Detect which cell encompasses the target text, then output its (X, Y) center coordinate. 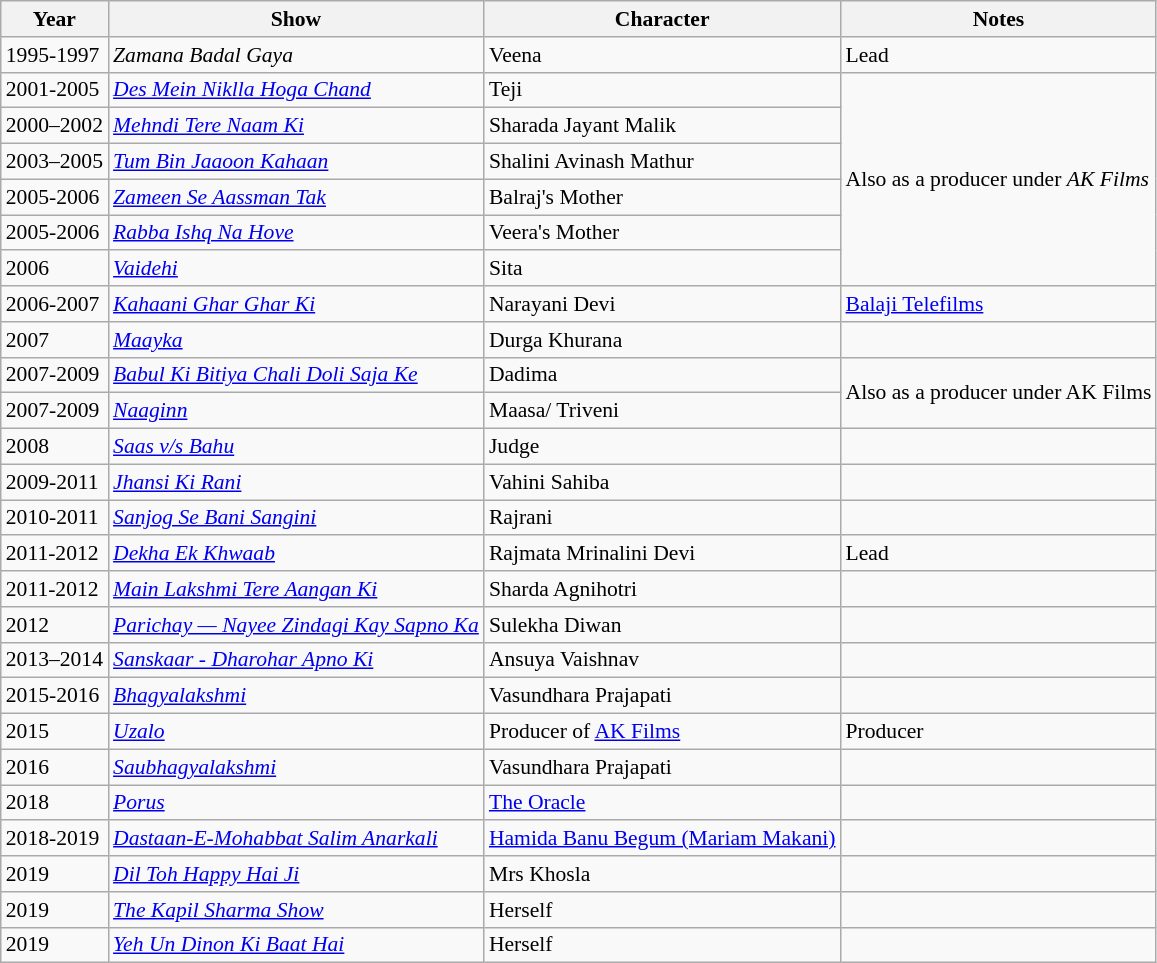
Veena (662, 55)
Sulekha Diwan (662, 625)
Sanjog Se Bani Sangini (296, 518)
Dadima (662, 375)
Balaji Telefilms (999, 304)
Zameen Se Aassman Tak (296, 197)
Mrs Khosla (662, 874)
Producer (999, 732)
Tum Bin Jaaoon Kahaan (296, 162)
Naaginn (296, 411)
2015 (54, 732)
Bhagyalakshmi (296, 696)
Babul Ki Bitiya Chali Doli Saja Ke (296, 375)
2000–2002 (54, 126)
Saubhagyalakshmi (296, 767)
Parichay — Nayee Zindagi Kay Sapno Ka (296, 625)
Rajrani (662, 518)
2018 (54, 803)
Uzalo (296, 732)
Rajmata Mrinalini Devi (662, 554)
Year (54, 19)
2012 (54, 625)
Shalini Avinash Mathur (662, 162)
Yeh Un Dinon Ki Baat Hai (296, 945)
The Kapil Sharma Show (296, 910)
Character (662, 19)
2010-2011 (54, 518)
Judge (662, 447)
Narayani Devi (662, 304)
Ansuya Vaishnav (662, 660)
Saas v/s Bahu (296, 447)
Veera's Mother (662, 233)
Vahini Sahiba (662, 482)
2006 (54, 269)
Sanskaar - Dharohar Apno Ki (296, 660)
Maasa/ Triveni (662, 411)
1995-1997 (54, 55)
Dekha Ek Khwaab (296, 554)
2001-2005 (54, 90)
Dil Toh Happy Hai Ji (296, 874)
Dastaan-E-Mohabbat Salim Anarkali (296, 839)
Producer of AK Films (662, 732)
2013–2014 (54, 660)
2003–2005 (54, 162)
2015-2016 (54, 696)
The Oracle (662, 803)
2007 (54, 340)
Show (296, 19)
Teji (662, 90)
2008 (54, 447)
Balraj's Mother (662, 197)
2006-2007 (54, 304)
Sharda Agnihotri (662, 589)
Mehndi Tere Naam Ki (296, 126)
Vaidehi (296, 269)
Des Mein Niklla Hoga Chand (296, 90)
Zamana Badal Gaya (296, 55)
Notes (999, 19)
Sharada Jayant Malik (662, 126)
Rabba Ishq Na Hove (296, 233)
Jhansi Ki Rani (296, 482)
Sita (662, 269)
Main Lakshmi Tere Aangan Ki (296, 589)
2009-2011 (54, 482)
Porus (296, 803)
Hamida Banu Begum (Mariam Makani) (662, 839)
Kahaani Ghar Ghar Ki (296, 304)
2018-2019 (54, 839)
Durga Khurana (662, 340)
2016 (54, 767)
Maayka (296, 340)
